Determine the (x, y) coordinate at the center of the cell enclosing the given text.  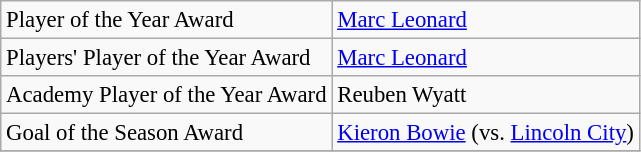
Kieron Bowie (vs. Lincoln City) (486, 133)
Player of the Year Award (166, 20)
Goal of the Season Award (166, 133)
Reuben Wyatt (486, 95)
Academy Player of the Year Award (166, 95)
Players' Player of the Year Award (166, 58)
